Return the (x, y) coordinate for the center point of the cell that contains the specified text.  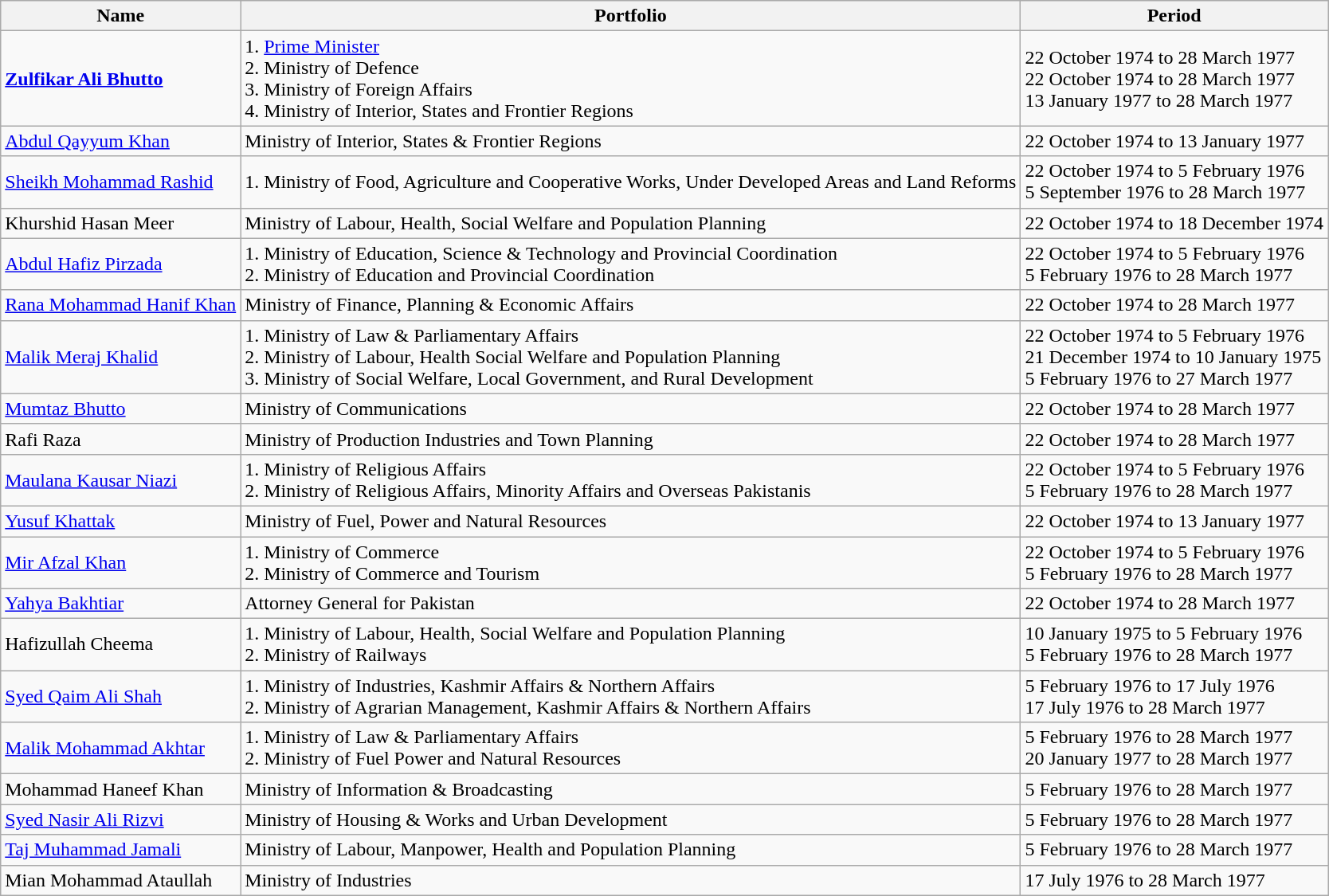
Period (1174, 16)
5 February 1976 to 17 July 1976 17 July 1976 to 28 March 1977 (1174, 696)
22 October 1974 to 28 March 1977 22 October 1974 to 28 March 1977 13 January 1977 to 28 March 1977 (1174, 78)
1. Ministry of Labour, Health, Social Welfare and Population Planning 2. Ministry of Railways (631, 645)
Abdul Qayyum Khan (121, 141)
22 October 1974 to 18 December 1974 (1174, 223)
1. Ministry of Education, Science & Technology and Provincial Coordination 2. Ministry of Education and Provincial Coordination (631, 264)
1. Prime Minister2. Ministry of Defence 3. Ministry of Foreign Affairs 4. Ministry of Interior, States and Frontier Regions (631, 78)
Ministry of Labour, Manpower, Health and Population Planning (631, 850)
1. Ministry of Food, Agriculture and Cooperative Works, Under Developed Areas and Land Reforms (631, 182)
Maulana Kausar Niazi (121, 479)
Malik Meraj Khalid (121, 357)
Taj Muhammad Jamali (121, 850)
1. Ministry of Industries, Kashmir Affairs & Northern Affairs 2. Ministry of Agrarian Management, Kashmir Affairs & Northern Affairs (631, 696)
Syed Qaim Ali Shah (121, 696)
Ministry of Housing & Works and Urban Development (631, 820)
Abdul Hafiz Pirzada (121, 264)
Name (121, 16)
Rana Mohammad Hanif Khan (121, 305)
Khurshid Hasan Meer (121, 223)
Ministry of Interior, States & Frontier Regions (631, 141)
Portfolio (631, 16)
Malik Mohammad Akhtar (121, 749)
Ministry of Industries (631, 880)
1. Ministry of Law & Parliamentary Affairs 2. Ministry of Fuel Power and Natural Resources (631, 749)
Mumtaz Bhutto (121, 409)
10 January 1975 to 5 February 1976 5 February 1976 to 28 March 1977 (1174, 645)
Mohammad Haneef Khan (121, 789)
Ministry of Labour, Health, Social Welfare and Population Planning (631, 223)
17 July 1976 to 28 March 1977 (1174, 880)
Sheikh Mohammad Rashid (121, 182)
Yusuf Khattak (121, 521)
Ministry of Information & Broadcasting (631, 789)
22 October 1974 to 5 February 1976 21 December 1974 to 10 January 1975 5 February 1976 to 27 March 1977 (1174, 357)
22 October 1974 to 5 February 1976 5 September 1976 to 28 March 1977 (1174, 182)
Mian Mohammad Ataullah (121, 880)
Rafi Raza (121, 439)
Yahya Bakhtiar (121, 604)
5 February 1976 to 28 March 1977 20 January 1977 to 28 March 1977 (1174, 749)
Ministry of Production Industries and Town Planning (631, 439)
Zulfikar Ali Bhutto (121, 78)
Ministry of Fuel, Power and Natural Resources (631, 521)
Hafizullah Cheema (121, 645)
Ministry of Finance, Planning & Economic Affairs (631, 305)
1. Ministry of Religious Affairs 2. Ministry of Religious Affairs, Minority Affairs and Overseas Pakistanis (631, 479)
Attorney General for Pakistan (631, 604)
Mir Afzal Khan (121, 562)
1. Ministry of Commerce 2. Ministry of Commerce and Tourism (631, 562)
Syed Nasir Ali Rizvi (121, 820)
Ministry of Communications (631, 409)
